Provide the (X, Y) coordinate of the cell's center where the given text is located.  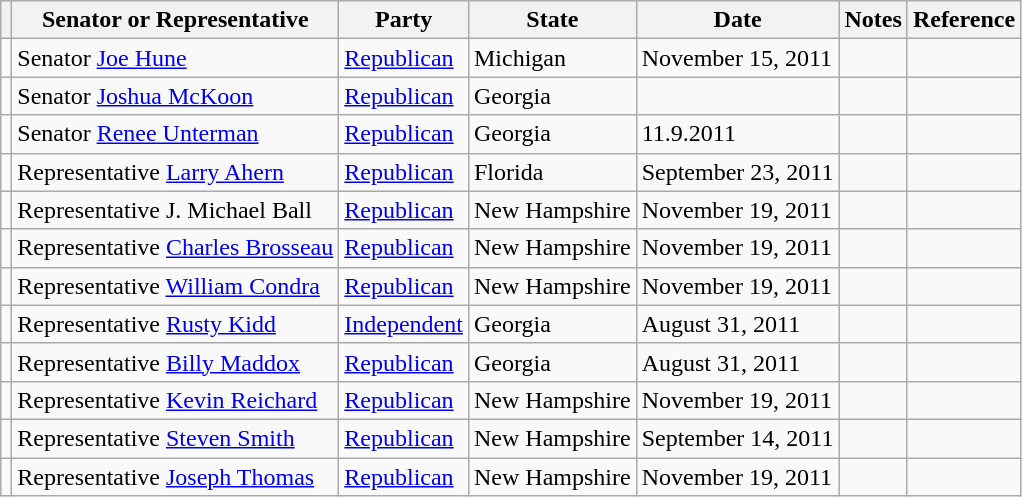
Michigan (552, 58)
Representative Larry Ahern (176, 172)
Party (404, 20)
Representative J. Michael Ball (176, 210)
State (552, 20)
Representative Rusty Kidd (176, 324)
Representative Steven Smith (176, 438)
Representative Billy Maddox (176, 362)
Senator Joe Hune (176, 58)
September 14, 2011 (738, 438)
Reference (964, 20)
Representative Kevin Reichard (176, 400)
Date (738, 20)
September 23, 2011 (738, 172)
Senator or Representative (176, 20)
Independent (404, 324)
Representative Joseph Thomas (176, 477)
Representative Charles Brosseau (176, 248)
Representative William Condra (176, 286)
Senator Renee Unterman (176, 134)
November 15, 2011 (738, 58)
Senator Joshua McKoon (176, 96)
Notes (873, 20)
Florida (552, 172)
11.9.2011 (738, 134)
